Return the [X, Y] coordinate for the center point of the cell that contains the specified text.  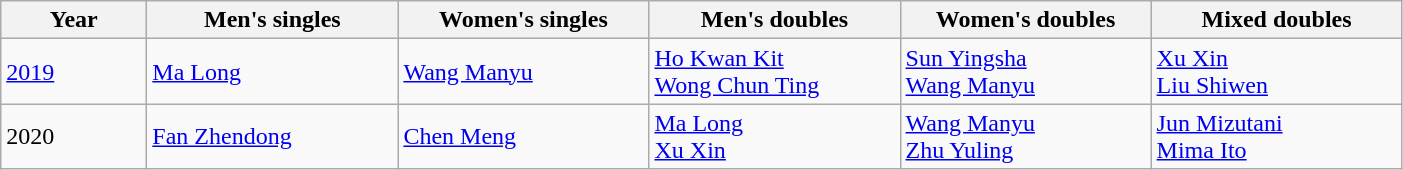
Wang Manyu Zhu Yuling [1026, 136]
2019 [74, 72]
Women's singles [524, 20]
Year [74, 20]
Chen Meng [524, 136]
Mixed doubles [1276, 20]
Xu Xin Liu Shiwen [1276, 72]
Fan Zhendong [272, 136]
Jun Mizutani Mima Ito [1276, 136]
Ma Long Xu Xin [774, 136]
Ho Kwan Kit Wong Chun Ting [774, 72]
Men's singles [272, 20]
Ma Long [272, 72]
2020 [74, 136]
Sun Yingsha Wang Manyu [1026, 72]
Women's doubles [1026, 20]
Men's doubles [774, 20]
Wang Manyu [524, 72]
